Find where the given text appears and provide that cell's center as (x, y) coordinate. 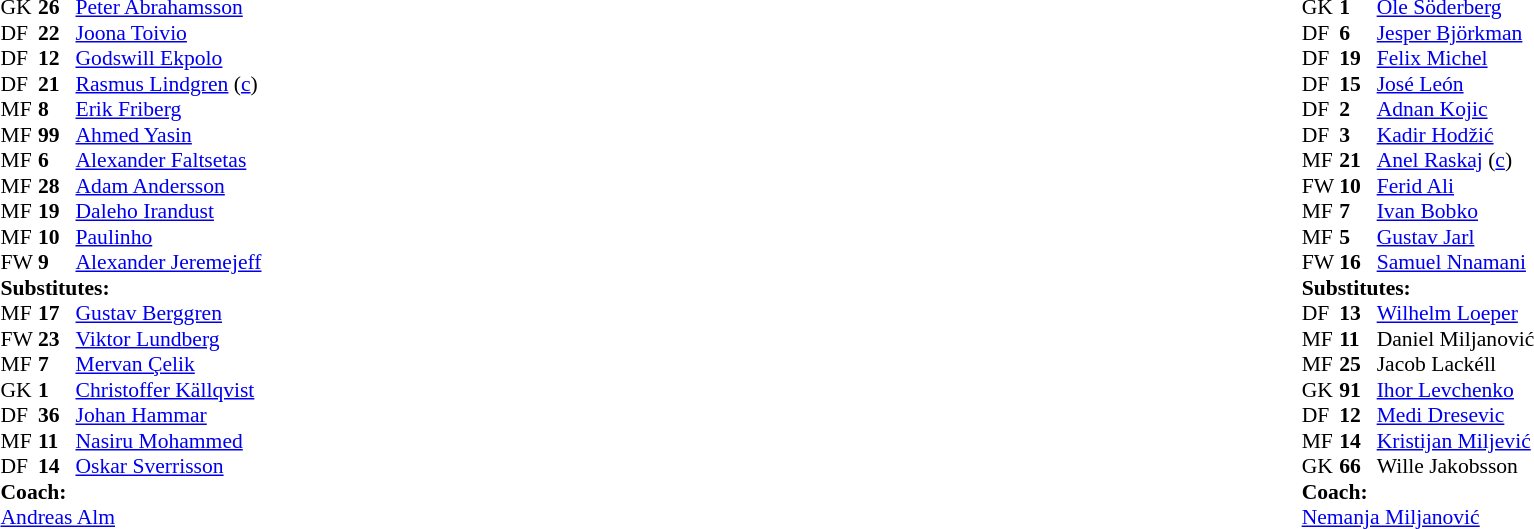
5 (1358, 237)
Mervan Çelik (169, 365)
17 (57, 313)
Viktor Lundberg (169, 339)
Christoffer Källqvist (169, 390)
2 (1358, 109)
Alexander Faltsetas (169, 161)
Nasiru Mohammed (169, 441)
25 (1358, 365)
23 (57, 339)
8 (57, 109)
22 (57, 33)
9 (57, 263)
16 (1358, 263)
Johan Hammar (169, 415)
Oskar Sverrisson (169, 467)
36 (57, 415)
1 (57, 390)
Alexander Jeremejeff (169, 263)
Ahmed Yasin (169, 135)
3 (1358, 135)
Gustav Berggren (169, 313)
Coach: (130, 492)
Rasmus Lindgren (c) (169, 84)
Paulinho (169, 237)
Joona Toivio (169, 33)
Godswill Ekpolo (169, 59)
Erik Friberg (169, 109)
Substitutes: (130, 288)
Daleho Irandust (169, 211)
Adam Andersson (169, 186)
66 (1358, 467)
99 (57, 135)
91 (1358, 390)
15 (1358, 84)
28 (57, 186)
13 (1358, 313)
